Output the (X, Y) coordinate of the center of the cell containing the given text.  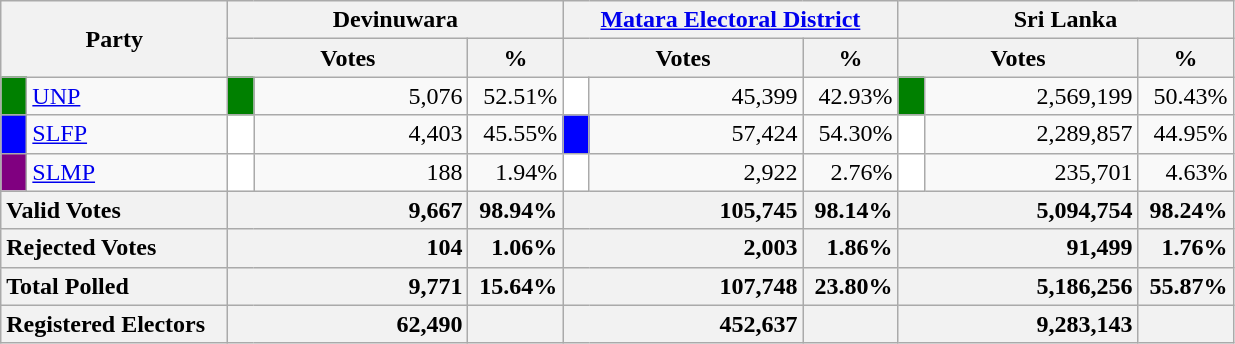
50.43% (1186, 96)
Sri Lanka (1066, 20)
235,701 (1031, 172)
1.06% (516, 248)
55.87% (1186, 286)
54.30% (850, 134)
104 (348, 248)
Devinuwara (396, 20)
2,289,857 (1031, 134)
9,667 (348, 210)
9,771 (348, 286)
Total Polled (114, 286)
SLMP (128, 172)
5,076 (361, 96)
45,399 (696, 96)
Party (114, 39)
45.55% (516, 134)
98.14% (850, 210)
98.24% (1186, 210)
2,569,199 (1031, 96)
9,283,143 (1018, 324)
452,637 (683, 324)
62,490 (348, 324)
2.76% (850, 172)
1.86% (850, 248)
23.80% (850, 286)
15.64% (516, 286)
Valid Votes (114, 210)
98.94% (516, 210)
UNP (128, 96)
Matara Electoral District (730, 20)
107,748 (683, 286)
4.63% (1186, 172)
Registered Electors (114, 324)
44.95% (1186, 134)
Rejected Votes (114, 248)
5,186,256 (1018, 286)
91,499 (1018, 248)
188 (361, 172)
SLFP (128, 134)
57,424 (696, 134)
2,003 (683, 248)
2,922 (696, 172)
5,094,754 (1018, 210)
42.93% (850, 96)
1.94% (516, 172)
52.51% (516, 96)
1.76% (1186, 248)
4,403 (361, 134)
105,745 (683, 210)
